Identify which cell holds the provided text, then report its (X, Y) central coordinate. 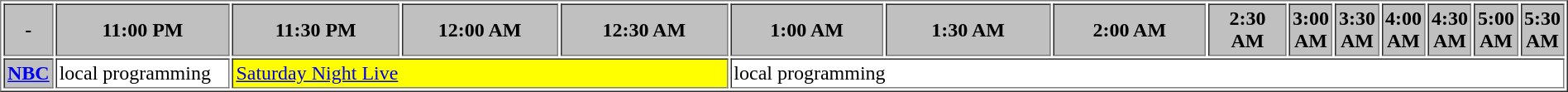
4:30 AM (1449, 30)
NBC (28, 73)
1:00 AM (807, 30)
12:00 AM (480, 30)
3:30 AM (1356, 30)
5:00 AM (1495, 30)
3:00 AM (1310, 30)
2:00 AM (1130, 30)
11:00 PM (142, 30)
Saturday Night Live (480, 73)
2:30 AM (1248, 30)
5:30 AM (1542, 30)
- (28, 30)
4:00 AM (1403, 30)
11:30 PM (316, 30)
1:30 AM (968, 30)
12:30 AM (644, 30)
